Scan for the cell matching the given text and deliver its (X, Y) coordinate at center. 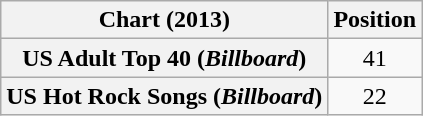
Position (375, 20)
US Hot Rock Songs (Billboard) (164, 96)
US Adult Top 40 (Billboard) (164, 58)
Chart (2013) (164, 20)
41 (375, 58)
22 (375, 96)
